Capture the cell that displays the provided text and extract its [x, y] central coordinate. 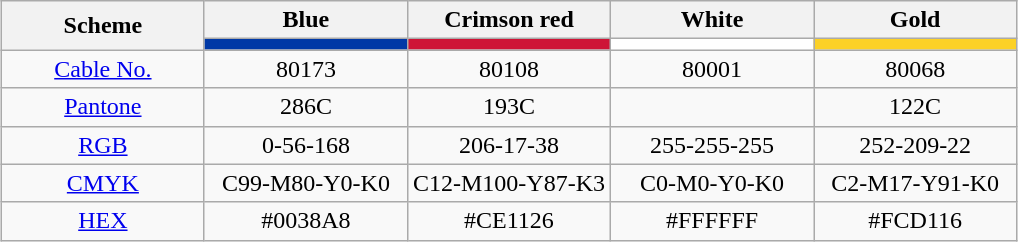
206-17-38 [508, 145]
193C [508, 107]
80108 [508, 69]
80001 [712, 69]
0-56-168 [306, 145]
#FCD116 [916, 221]
White [712, 20]
HEX [102, 221]
C2-M17-Y91-K0 [916, 183]
C12-M100-Y87-K3 [508, 183]
Gold [916, 20]
Pantone [102, 107]
#FFFFFF [712, 221]
286C [306, 107]
252-209-22 [916, 145]
122C [916, 107]
80173 [306, 69]
80068 [916, 69]
Cable No. [102, 69]
C99-M80-Y0-K0 [306, 183]
#CE1126 [508, 221]
C0-M0-Y0-K0 [712, 183]
255-255-255 [712, 145]
Scheme [102, 26]
Blue [306, 20]
RGB [102, 145]
#0038A8 [306, 221]
Crimson red [508, 20]
CMYK [102, 183]
